From the cell containing the given text, extract its center point as (X, Y) coordinate. 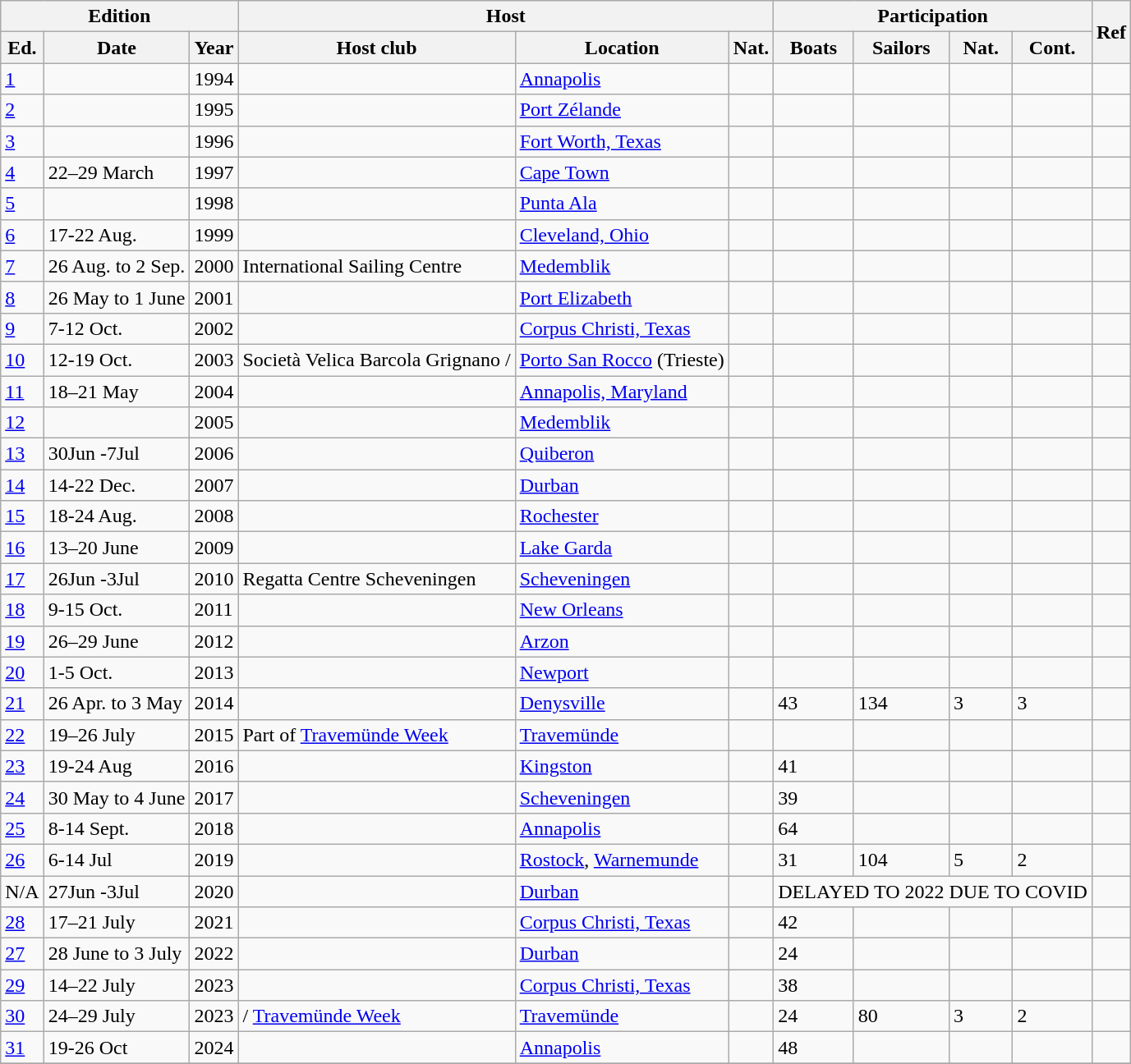
Port Elizabeth (622, 297)
Year (214, 48)
Participation (933, 16)
6-14 Jul (117, 860)
27Jun -3Jul (117, 891)
Cleveland, Ohio (622, 235)
2020 (214, 891)
Host (506, 16)
19-24 Aug (117, 766)
N/A (22, 891)
21 (22, 704)
Newport (622, 672)
Porto San Rocco (Trieste) (622, 360)
30Jun -7Jul (117, 454)
Annapolis, Maryland (622, 392)
9-15 Oct. (117, 610)
38 (813, 985)
43 (813, 704)
2013 (214, 672)
1997 (214, 172)
2010 (214, 579)
2001 (214, 297)
28 June to 3 July (117, 954)
14 (22, 485)
64 (813, 828)
1 (22, 79)
2007 (214, 485)
2024 (214, 1048)
26 Aug. to 2 Sep. (117, 266)
39 (813, 797)
/ Travemünde Week (376, 1016)
9 (22, 328)
Rostock, Warnemunde (622, 860)
14–22 July (117, 985)
25 (22, 828)
42 (813, 923)
Location (622, 48)
2009 (214, 548)
30 (22, 1016)
Sailors (901, 48)
Lake Garda (622, 548)
Regatta Centre Scheveningen (376, 579)
2017 (214, 797)
Cont. (1052, 48)
18 (22, 610)
18–21 May (117, 392)
2016 (214, 766)
Ref (1110, 32)
19-26 Oct (117, 1048)
22 (22, 735)
Fort Worth, Texas (622, 141)
2022 (214, 954)
Boats (813, 48)
134 (901, 704)
27 (22, 954)
80 (901, 1016)
Punta Ala (622, 204)
1999 (214, 235)
10 (22, 360)
2018 (214, 828)
26 May to 1 June (117, 297)
7-12 Oct. (117, 328)
26–29 June (117, 641)
2006 (214, 454)
Part of Travemünde Week (376, 735)
1995 (214, 110)
11 (22, 392)
2003 (214, 360)
Ed. (22, 48)
104 (901, 860)
Kingston (622, 766)
2014 (214, 704)
2008 (214, 516)
15 (22, 516)
26 Apr. to 3 May (117, 704)
2002 (214, 328)
Date (117, 48)
2015 (214, 735)
19 (22, 641)
17–21 July (117, 923)
2005 (214, 423)
17 (22, 579)
Port Zélande (622, 110)
48 (813, 1048)
4 (22, 172)
DELAYED TO 2022 DUE TO COVID (933, 891)
8-14 Sept. (117, 828)
2000 (214, 266)
Denysville (622, 704)
13–20 June (117, 548)
Società Velica Barcola Grignano / (376, 360)
12 (22, 423)
19–26 July (117, 735)
12-19 Oct. (117, 360)
16 (22, 548)
Edition (120, 16)
8 (22, 297)
30 May to 4 June (117, 797)
18-24 Aug. (117, 516)
24–29 July (117, 1016)
2011 (214, 610)
2004 (214, 392)
20 (22, 672)
28 (22, 923)
International Sailing Centre (376, 266)
1998 (214, 204)
1-5 Oct. (117, 672)
6 (22, 235)
14-22 Dec. (117, 485)
New Orleans (622, 610)
Host club (376, 48)
29 (22, 985)
Rochester (622, 516)
1994 (214, 79)
13 (22, 454)
26 (22, 860)
17-22 Aug. (117, 235)
Quiberon (622, 454)
41 (813, 766)
Arzon (622, 641)
22–29 March (117, 172)
Cape Town (622, 172)
23 (22, 766)
2019 (214, 860)
2012 (214, 641)
1996 (214, 141)
26Jun -3Jul (117, 579)
2021 (214, 923)
7 (22, 266)
